Return (X, Y) of the center of cell containing provided text 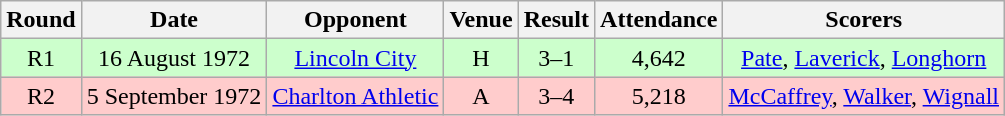
Result (556, 20)
Pate, Laverick, Longhorn (864, 58)
3–4 (556, 96)
Charlton Athletic (356, 96)
5 September 1972 (174, 96)
Venue (481, 20)
Scorers (864, 20)
3–1 (556, 58)
R2 (41, 96)
McCaffrey, Walker, Wignall (864, 96)
Opponent (356, 20)
16 August 1972 (174, 58)
R1 (41, 58)
5,218 (659, 96)
Lincoln City (356, 58)
Round (41, 20)
Attendance (659, 20)
Date (174, 20)
H (481, 58)
A (481, 96)
4,642 (659, 58)
